Find where the given text appears and provide that cell's center as (x, y) coordinate. 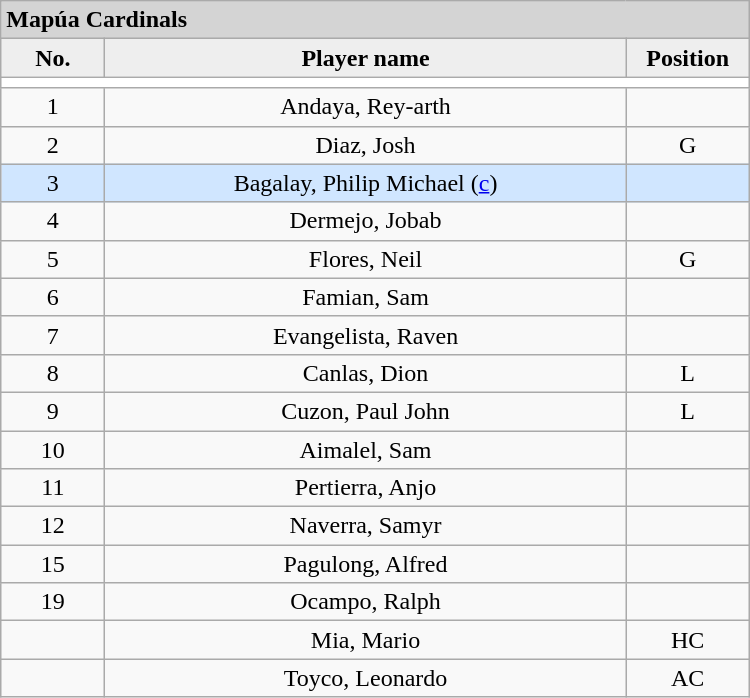
Flores, Neil (366, 259)
Aimalel, Sam (366, 449)
12 (53, 526)
Ocampo, Ralph (366, 602)
Bagalay, Philip Michael (c) (366, 183)
Naverra, Samyr (366, 526)
15 (53, 564)
AC (688, 678)
2 (53, 145)
1 (53, 107)
Position (688, 58)
Mia, Mario (366, 640)
3 (53, 183)
Pagulong, Alfred (366, 564)
Evangelista, Raven (366, 335)
Toyco, Leonardo (366, 678)
9 (53, 411)
Mapúa Cardinals (375, 20)
6 (53, 297)
Famian, Sam (366, 297)
No. (53, 58)
Andaya, Rey-arth (366, 107)
Dermejo, Jobab (366, 221)
7 (53, 335)
Cuzon, Paul John (366, 411)
4 (53, 221)
11 (53, 488)
HC (688, 640)
Pertierra, Anjo (366, 488)
8 (53, 373)
10 (53, 449)
5 (53, 259)
Player name (366, 58)
Canlas, Dion (366, 373)
Diaz, Josh (366, 145)
19 (53, 602)
